Detect which cell encompasses the target text, then output its (X, Y) center coordinate. 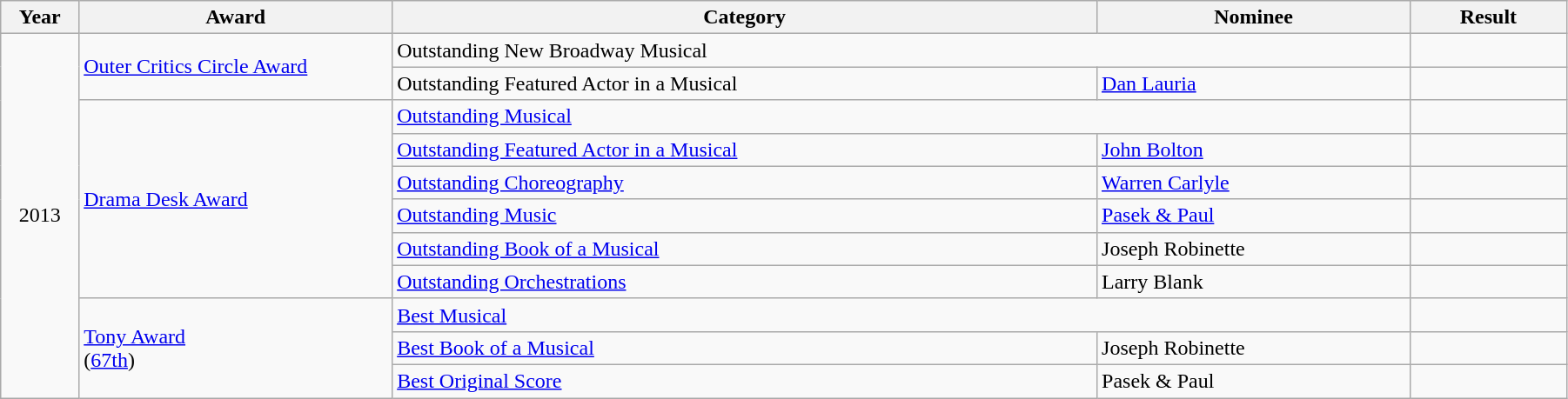
Outstanding Choreography (745, 183)
Larry Blank (1254, 282)
Outstanding Book of a Musical (745, 249)
Dan Lauria (1254, 83)
Year (40, 17)
Outstanding New Broadway Musical (901, 50)
Category (745, 17)
Warren Carlyle (1254, 183)
Outstanding Orchestrations (745, 282)
John Bolton (1254, 150)
Outstanding Music (745, 216)
Award (236, 17)
Drama Desk Award (236, 199)
Result (1488, 17)
2013 (40, 216)
Best Book of a Musical (745, 348)
Outer Critics Circle Award (236, 67)
Best Musical (901, 315)
Outstanding Musical (901, 116)
Best Original Score (745, 381)
Tony Award(67th) (236, 348)
Nominee (1254, 17)
